Output the [x, y] coordinate of the center of the cell containing the given text.  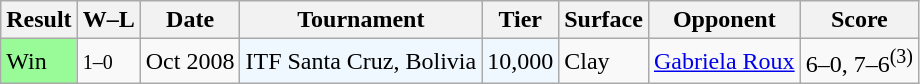
Result [39, 20]
Clay [604, 62]
Date [190, 20]
10,000 [520, 62]
Opponent [724, 20]
1–0 [108, 62]
Surface [604, 20]
ITF Santa Cruz, Bolivia [361, 62]
Gabriela Roux [724, 62]
Score [859, 20]
Win [39, 62]
Tier [520, 20]
Tournament [361, 20]
W–L [108, 20]
Oct 2008 [190, 62]
6–0, 7–6(3) [859, 62]
